Pinpoint the cell where the given text exists, returning its [X, Y] midpoint coordinate. 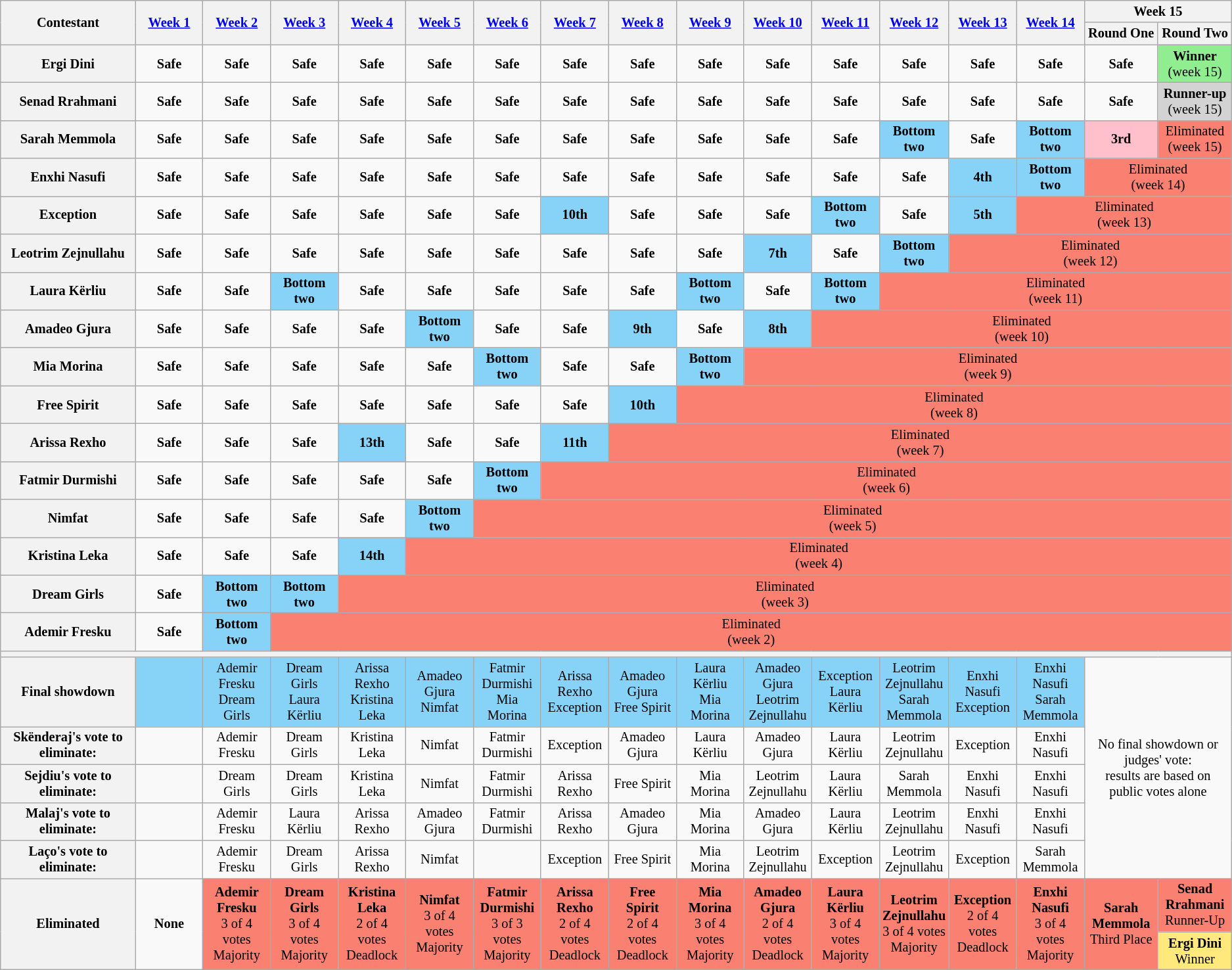
Eliminated (week 2) [752, 632]
Nimfat 3 of 4 votes Majority [440, 924]
Eliminated (week 8) [954, 405]
Exception 2 of 4 votes Deadlock [983, 924]
Leotrim ZejnullahuSarah Memmola [914, 692]
Senad Rrahmani [68, 101]
7th [778, 253]
Week 14 [1050, 22]
Week 5 [440, 22]
5th [983, 215]
Eliminated (week 12) [1091, 253]
Round One [1121, 34]
Laço's vote to eliminate: [68, 859]
Winner (week 15) [1195, 64]
11th [574, 442]
Final showdown [68, 692]
Eliminated (week 14) [1158, 177]
Eliminated (week 3) [785, 594]
Laura Kërliu 3 of 4 votes Majority [845, 924]
Week 8 [643, 22]
Arissa RexhoException [574, 692]
Ergi Dini [68, 64]
Enxhi NasufiSarah Memmola [1050, 692]
Eliminated(week 15) [1195, 139]
Amadeo Gjura 2 of 4 votes Deadlock [778, 924]
Eliminated (week 13) [1124, 215]
Ergi Dini Winner [1195, 951]
ExceptionLaura Kërliu [845, 692]
Laura Kërliu Mia Morina [710, 692]
Ademir Fresku 3 of 4 votes Majority [237, 924]
Fatmir Durmishi 3 of 3 votes Majority [507, 924]
Week 4 [372, 22]
Eliminated (week 7) [920, 442]
Round Two [1195, 34]
Dream GirlsLaura Kërliu [305, 692]
Arissa Rexho 2 of 4 votes Deadlock [574, 924]
13th [372, 442]
Week 3 [305, 22]
Week 9 [710, 22]
Eliminated (week 6) [886, 480]
Arissa RexhoKristina Leka [372, 692]
Runner-up (week 15) [1195, 101]
8th [778, 329]
Week 10 [778, 22]
Sejdiu's vote to eliminate: [68, 783]
9th [643, 329]
3rd [1121, 139]
Malaj's vote to eliminate: [68, 821]
Enxhi NasufiException [983, 692]
Week 6 [507, 22]
Eliminated (week 9) [988, 367]
Eliminated (week 11) [1055, 291]
Enxhi Nasufi 3 of 4 votes Majority [1050, 924]
Kristina Leka 2 of 4 votes Deadlock [372, 924]
Amadeo GjuraNimfat [440, 692]
Dream Girls 3 of 4 votes Majority [305, 924]
Sarah Memmola Third Place [1121, 924]
Eliminated (week 10) [1022, 329]
14th [372, 556]
Eliminated (week 5) [852, 519]
Amadeo GjuraFree Spirit [643, 692]
Week 7 [574, 22]
Senad Rrahmani Runner-Up [1195, 905]
Amadeo GjuraLeotrim Zejnullahu [778, 692]
Leotrim Zejnullahu 3 of 4 votes Majority [914, 924]
Fatmir DurmishiMia Morina [507, 692]
Week 15 [1158, 11]
Week 11 [845, 22]
Week 2 [237, 22]
4th [983, 177]
Skënderaj's vote to eliminate: [68, 745]
Eliminated [68, 924]
Week 1 [170, 22]
Free Spirit 2 of 4 votes Deadlock [643, 924]
Week 13 [983, 22]
Week 12 [914, 22]
Contestant [68, 22]
None [170, 924]
Mia Morina 3 of 4 votes Majority [710, 924]
Eliminated (week 4) [819, 556]
No final showdown or judges' vote:results are based on public votes alone [1158, 768]
Ademir FreskuDream Girls [237, 692]
